Scan for the cell matching the given text and deliver its [X, Y] coordinate at center. 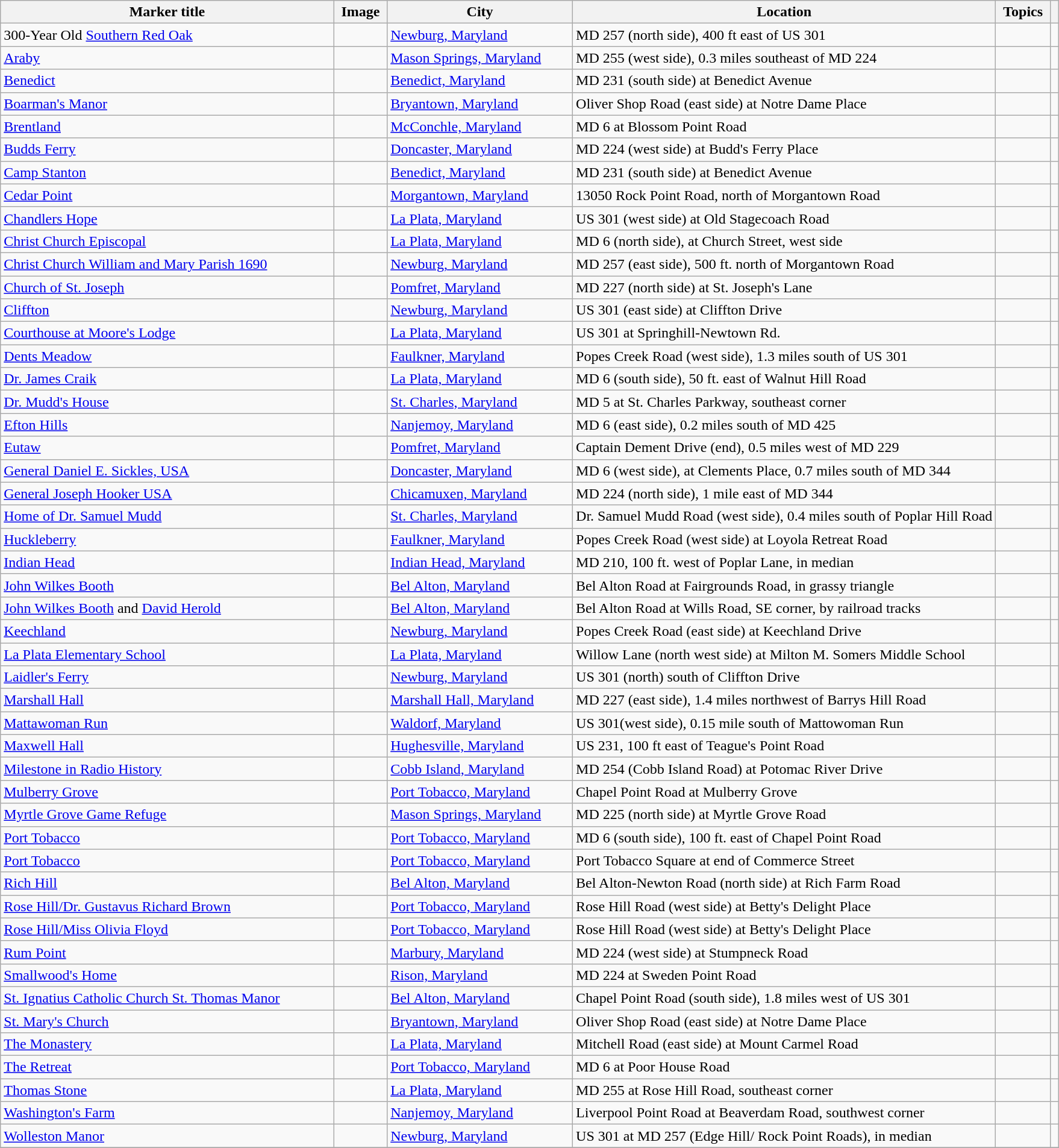
Dents Meadow [167, 356]
Dr. Mudd's House [167, 402]
City [480, 12]
Bel Alton Road at Wills Road, SE corner, by railroad tracks [784, 608]
St. Ignatius Catholic Church St. Thomas Manor [167, 998]
US 301 at Springhill-Newtown Rd. [784, 333]
Cliffton [167, 310]
Popes Creek Road (west side), 1.3 miles south of US 301 [784, 356]
Washington's Farm [167, 1113]
McConchle, Maryland [480, 127]
Hughesville, Maryland [480, 746]
Captain Dement Drive (end), 0.5 miles west of MD 229 [784, 448]
St. Mary's Church [167, 1021]
Keechland [167, 631]
Marshall Hall, Maryland [480, 700]
Marshall Hall [167, 700]
MD 227 (north side) at St. Joseph's Lane [784, 287]
300-Year Old Southern Red Oak [167, 35]
MD 6 (east side), 0.2 miles south of MD 425 [784, 425]
MD 6 (north side), at Church Street, west side [784, 241]
MD 225 (north side) at Myrtle Grove Road [784, 815]
Liverpool Point Road at Beaverdam Road, southwest corner [784, 1113]
La Plata Elementary School [167, 654]
US 301 (west side) at Old Stagecoach Road [784, 218]
MD 5 at St. Charles Parkway, southeast corner [784, 402]
Huckleberry [167, 539]
Willow Lane (north west side) at Milton M. Somers Middle School [784, 654]
Christ Church William and Mary Parish 1690 [167, 264]
MD 257 (north side), 400 ft east of US 301 [784, 35]
MD 6 at Blossom Point Road [784, 127]
Wolleston Manor [167, 1136]
MD 255 at Rose Hill Road, southeast corner [784, 1090]
Smallwood's Home [167, 975]
John Wilkes Booth [167, 585]
MD 254 (Cobb Island Road) at Potomac River Drive [784, 769]
Waldorf, Maryland [480, 723]
US 301 (north) south of Cliffton Drive [784, 677]
Maxwell Hall [167, 746]
US 301(west side), 0.15 mile south of Mattowoman Run [784, 723]
Cobb Island, Maryland [480, 769]
Rison, Maryland [480, 975]
The Monastery [167, 1044]
Marbury, Maryland [480, 952]
Chicamuxen, Maryland [480, 494]
Home of Dr. Samuel Mudd [167, 516]
Christ Church Episcopal [167, 241]
US 301 (east side) at Cliffton Drive [784, 310]
Popes Creek Road (east side) at Keechland Drive [784, 631]
MD 6 (south side), 50 ft. east of Walnut Hill Road [784, 379]
Marker title [167, 12]
Dr. James Craik [167, 379]
Efton Hills [167, 425]
Rich Hill [167, 883]
General Joseph Hooker USA [167, 494]
Popes Creek Road (west side) at Loyola Retreat Road [784, 539]
MD 255 (west side), 0.3 miles southeast of MD 224 [784, 58]
Courthouse at Moore's Lodge [167, 333]
MD 6 at Poor House Road [784, 1067]
Morgantown, Maryland [480, 195]
US 231, 100 ft east of Teague's Point Road [784, 746]
Myrtle Grove Game Refuge [167, 815]
Bel Alton-Newton Road (north side) at Rich Farm Road [784, 883]
Cedar Point [167, 195]
John Wilkes Booth and David Herold [167, 608]
13050 Rock Point Road, north of Morgantown Road [784, 195]
MD 224 (west side) at Stumpneck Road [784, 952]
MD 224 (north side), 1 mile east of MD 344 [784, 494]
Thomas Stone [167, 1090]
Indian Head, Maryland [480, 562]
Brentland [167, 127]
General Daniel E. Sickles, USA [167, 471]
Budds Ferry [167, 149]
Araby [167, 58]
Chapel Point Road at Mulberry Grove [784, 792]
Milestone in Radio History [167, 769]
Laidler's Ferry [167, 677]
Church of St. Joseph [167, 287]
Mitchell Road (east side) at Mount Carmel Road [784, 1044]
Eutaw [167, 448]
MD 224 (west side) at Budd's Ferry Place [784, 149]
MD 257 (east side), 500 ft. north of Morgantown Road [784, 264]
Topics [1023, 12]
MD 6 (south side), 100 ft. east of Chapel Point Road [784, 838]
Rose Hill/Miss Olivia Floyd [167, 929]
MD 210, 100 ft. west of Poplar Lane, in median [784, 562]
Location [784, 12]
Mulberry Grove [167, 792]
MD 227 (east side), 1.4 miles northwest of Barrys Hill Road [784, 700]
MD 6 (west side), at Clements Place, 0.7 miles south of MD 344 [784, 471]
MD 224 at Sweden Point Road [784, 975]
Mattawoman Run [167, 723]
Chapel Point Road (south side), 1.8 miles west of US 301 [784, 998]
US 301 at MD 257 (Edge Hill/ Rock Point Roads), in median [784, 1136]
Boarman's Manor [167, 104]
The Retreat [167, 1067]
Bel Alton Road at Fairgrounds Road, in grassy triangle [784, 585]
Benedict [167, 81]
Image [360, 12]
Camp Stanton [167, 172]
Dr. Samuel Mudd Road (west side), 0.4 miles south of Poplar Hill Road [784, 516]
Chandlers Hope [167, 218]
Port Tobacco Square at end of Commerce Street [784, 861]
Indian Head [167, 562]
Rose Hill/Dr. Gustavus Richard Brown [167, 906]
Rum Point [167, 952]
